Provide the (X, Y) coordinate of the cell's center where the given text is located.  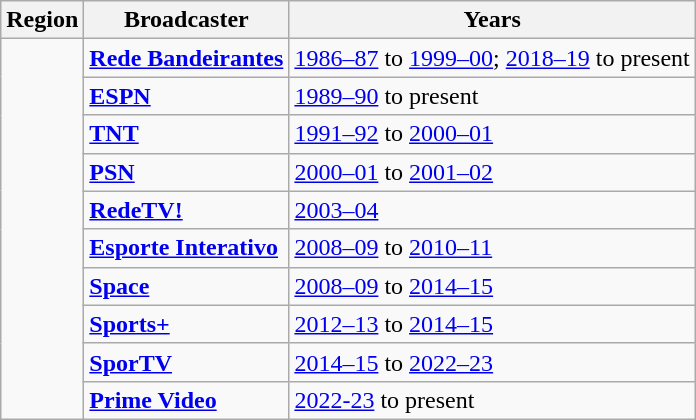
RedeTV! (186, 210)
ESPN (186, 96)
2008–09 to 2014–15 (492, 286)
1991–92 to 2000–01 (492, 134)
PSN (186, 172)
Esporte Interativo (186, 248)
Rede Bandeirantes (186, 58)
SporTV (186, 362)
1986–87 to 1999–00; 2018–19 to present (492, 58)
Prime Video (186, 400)
2012–13 to 2014–15 (492, 324)
2000–01 to 2001–02 (492, 172)
Broadcaster (186, 20)
Sports+ (186, 324)
2014–15 to 2022–23 (492, 362)
Years (492, 20)
2003–04 (492, 210)
2008–09 to 2010–11 (492, 248)
Region (42, 20)
TNT (186, 134)
1989–90 to present (492, 96)
Space (186, 286)
2022-23 to present (492, 400)
